Search for the cell housing the specified text and yield its (X, Y) center coordinate. 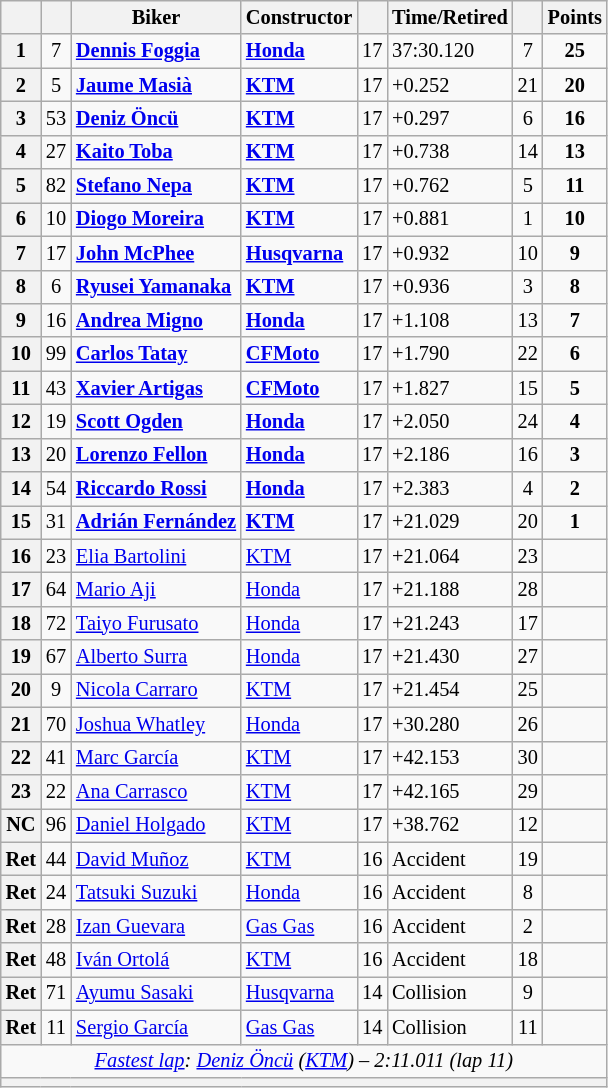
+42.153 (450, 758)
+21.454 (450, 690)
Daniel Holgado (156, 825)
+0.762 (450, 186)
Nicola Carraro (156, 690)
+21.188 (450, 589)
Stefano Nepa (156, 186)
31 (56, 522)
Xavier Artigas (156, 388)
Joshua Whatley (156, 724)
54 (56, 489)
+1.790 (450, 354)
44 (56, 859)
70 (56, 724)
96 (56, 825)
Tatsuki Suzuki (156, 892)
Kaito Toba (156, 152)
+2.383 (450, 489)
43 (56, 388)
37:30.120 (450, 51)
Alberto Surra (156, 657)
Ayumu Sasaki (156, 993)
53 (56, 118)
+2.186 (450, 455)
Iván Ortolá (156, 960)
Constructor (299, 17)
+30.280 (450, 724)
26 (528, 724)
Deniz Öncü (156, 118)
NC (21, 825)
48 (56, 960)
29 (528, 791)
+38.762 (450, 825)
Ryusei Yamanaka (156, 287)
Riccardo Rossi (156, 489)
82 (56, 186)
+0.936 (450, 287)
Sergio García (156, 1027)
30 (528, 758)
Fastest lap: Deniz Öncü (KTM) – 2:11.011 (lap 11) (304, 1061)
Andrea Migno (156, 320)
+1.827 (450, 388)
+1.108 (450, 320)
+0.738 (450, 152)
67 (56, 657)
Taiyo Furusato (156, 623)
+21.243 (450, 623)
Marc García (156, 758)
72 (56, 623)
Dennis Foggia (156, 51)
John McPhee (156, 253)
+21.430 (450, 657)
71 (56, 993)
99 (56, 354)
+0.297 (450, 118)
Time/Retired (450, 17)
Ana Carrasco (156, 791)
Carlos Tatay (156, 354)
David Muñoz (156, 859)
+2.050 (450, 421)
+21.064 (450, 556)
Points (575, 17)
Lorenzo Fellon (156, 455)
41 (56, 758)
+21.029 (450, 522)
Mario Aji (156, 589)
Scott Ogden (156, 421)
Diogo Moreira (156, 219)
Jaume Masià (156, 85)
+42.165 (450, 791)
+0.881 (450, 219)
Izan Guevara (156, 926)
+0.932 (450, 253)
64 (56, 589)
Biker (156, 17)
+0.252 (450, 85)
Elia Bartolini (156, 556)
Adrián Fernández (156, 522)
